Provide the [X, Y] coordinate of the cell's center where the given text is located.  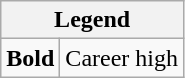
Bold [30, 58]
Legend [92, 20]
Career high [122, 58]
